Output the (X, Y) coordinate of the center of the cell containing the given text.  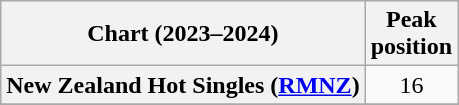
Peakposition (411, 34)
16 (411, 85)
Chart (2023–2024) (183, 34)
New Zealand Hot Singles (RMNZ) (183, 85)
